Pinpoint the cell where the given text exists, returning its (x, y) midpoint coordinate. 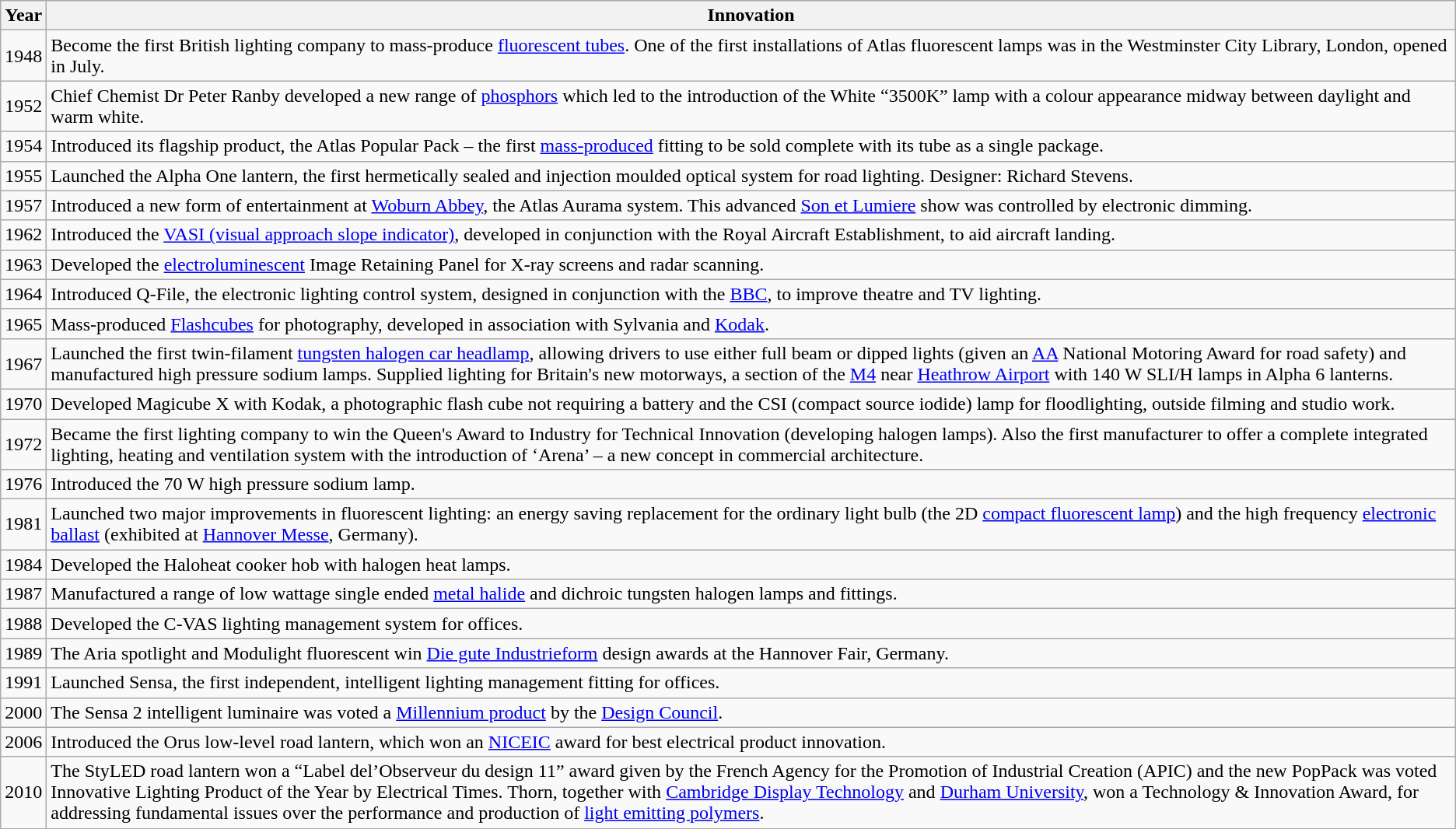
Innovation (751, 16)
1963 (23, 264)
Introduced its flagship product, the Atlas Popular Pack – the first mass-produced fitting to be sold complete with its tube as a single package. (751, 146)
1967 (23, 364)
1948 (23, 56)
Mass-produced Flashcubes for photography, developed in association with Sylvania and Kodak. (751, 324)
Introduced the Orus low-level road lantern, which won an NICEIC award for best electrical product innovation. (751, 742)
1989 (23, 653)
1988 (23, 624)
Introduced the 70 W high pressure sodium lamp. (751, 484)
Developed the Haloheat cooker hob with halogen heat lamps. (751, 565)
1964 (23, 294)
1991 (23, 683)
Year (23, 16)
2006 (23, 742)
1954 (23, 146)
Developed the electroluminescent Image Retaining Panel for X-ray screens and radar scanning. (751, 264)
1952 (23, 106)
1955 (23, 176)
1957 (23, 205)
1970 (23, 404)
1984 (23, 565)
1987 (23, 594)
1962 (23, 235)
1972 (23, 443)
Introduced Q-File, the electronic lighting control system, designed in conjunction with the BBC, to improve theatre and TV lighting. (751, 294)
2000 (23, 712)
Launched the Alpha One lantern, the first hermetically sealed and injection moulded optical system for road lighting. Designer: Richard Stevens. (751, 176)
Launched Sensa, the first independent, intelligent lighting management fitting for offices. (751, 683)
Manufactured a range of low wattage single ended metal halide and dichroic tungsten halogen lamps and fittings. (751, 594)
Developed the C-VAS lighting management system for offices. (751, 624)
1965 (23, 324)
The Sensa 2 intelligent luminaire was voted a Millennium product by the Design Council. (751, 712)
1981 (23, 524)
Introduced the VASI (visual approach slope indicator), developed in conjunction with the Royal Aircraft Establishment, to aid aircraft landing. (751, 235)
2010 (23, 792)
1976 (23, 484)
The Aria spotlight and Modulight fluorescent win Die gute Industrieform design awards at the Hannover Fair, Germany. (751, 653)
